Provide the (X, Y) coordinate of the cell's center where the given text is located.  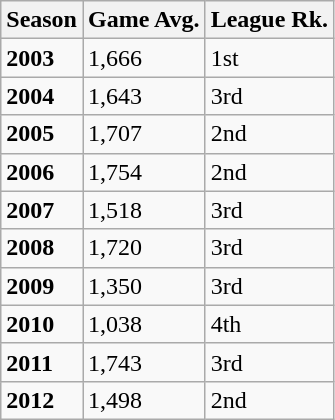
1st (269, 58)
2007 (42, 210)
1,350 (144, 286)
Season (42, 20)
1,518 (144, 210)
Game Avg. (144, 20)
2008 (42, 248)
1,038 (144, 324)
2012 (42, 400)
2009 (42, 286)
1,707 (144, 134)
1,754 (144, 172)
1,643 (144, 96)
1,498 (144, 400)
2004 (42, 96)
1,666 (144, 58)
1,743 (144, 362)
2011 (42, 362)
1,720 (144, 248)
2003 (42, 58)
2005 (42, 134)
League Rk. (269, 20)
2010 (42, 324)
4th (269, 324)
2006 (42, 172)
